Pinpoint the cell where the given text exists, returning its (X, Y) midpoint coordinate. 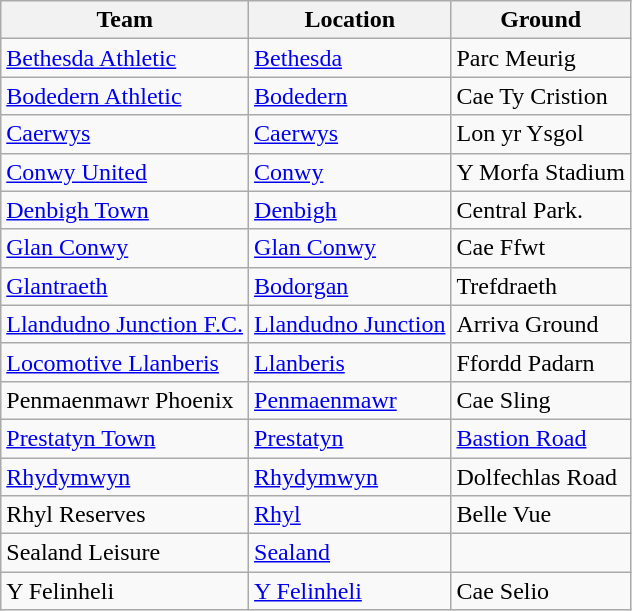
Bethesda (350, 58)
Glantraeth (125, 286)
Llandudno Junction (350, 324)
Arriva Ground (540, 324)
Denbigh (350, 210)
Team (125, 20)
Dolfechlas Road (540, 477)
Sealand (350, 553)
Cae Selio (540, 591)
Penmaenmawr Phoenix (125, 400)
Central Park. (540, 210)
Cae Sling (540, 400)
Rhyl Reserves (125, 515)
Ground (540, 20)
Conwy (350, 172)
Belle Vue (540, 515)
Prestatyn Town (125, 438)
Y Morfa Stadium (540, 172)
Denbigh Town (125, 210)
Bodedern Athletic (125, 96)
Location (350, 20)
Bodedern (350, 96)
Bodorgan (350, 286)
Trefdraeth (540, 286)
Penmaenmawr (350, 400)
Ffordd Padarn (540, 362)
Parc Meurig (540, 58)
Lon yr Ysgol (540, 134)
Cae Ffwt (540, 248)
Bethesda Athletic (125, 58)
Conwy United (125, 172)
Bastion Road (540, 438)
Locomotive Llanberis (125, 362)
Llanberis (350, 362)
Cae Ty Cristion (540, 96)
Prestatyn (350, 438)
Llandudno Junction F.C. (125, 324)
Rhyl (350, 515)
Sealand Leisure (125, 553)
